Determine the (x, y) coordinate at the center of the cell enclosing the given text.  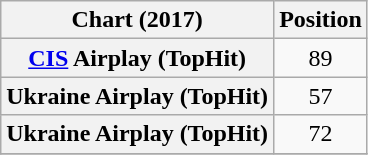
Chart (2017) (138, 20)
Position (321, 20)
89 (321, 58)
57 (321, 96)
CIS Airplay (TopHit) (138, 58)
72 (321, 134)
